For the text-containing cell, return its midpoint in (X, Y) coordinate format. 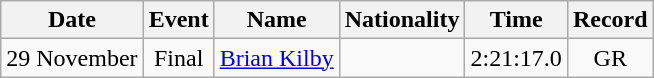
Record (610, 20)
Time (516, 20)
Date (72, 20)
GR (610, 58)
29 November (72, 58)
Final (178, 58)
Brian Kilby (276, 58)
2:21:17.0 (516, 58)
Nationality (402, 20)
Name (276, 20)
Event (178, 20)
